Output the (x, y) coordinate of the center of the cell containing the given text.  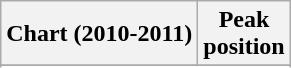
Chart (2010-2011) (100, 34)
Peakposition (244, 34)
